Identify which cell holds the provided text, then report its [x, y] central coordinate. 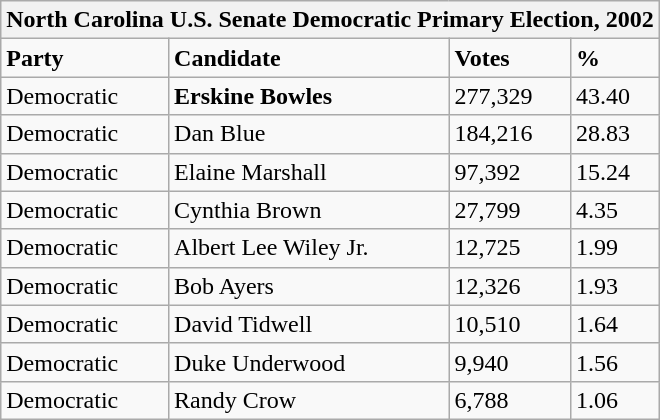
Elaine Marshall [309, 172]
Candidate [309, 58]
1.64 [614, 324]
6,788 [510, 400]
1.99 [614, 248]
Party [85, 58]
277,329 [510, 96]
1.56 [614, 362]
4.35 [614, 210]
10,510 [510, 324]
North Carolina U.S. Senate Democratic Primary Election, 2002 [330, 20]
Dan Blue [309, 134]
9,940 [510, 362]
27,799 [510, 210]
184,216 [510, 134]
15.24 [614, 172]
1.93 [614, 286]
1.06 [614, 400]
12,725 [510, 248]
Albert Lee Wiley Jr. [309, 248]
28.83 [614, 134]
Duke Underwood [309, 362]
Bob Ayers [309, 286]
Randy Crow [309, 400]
43.40 [614, 96]
David Tidwell [309, 324]
Votes [510, 58]
97,392 [510, 172]
Cynthia Brown [309, 210]
12,326 [510, 286]
Erskine Bowles [309, 96]
% [614, 58]
